Determine the (x, y) coordinate at the center of the cell enclosing the given text.  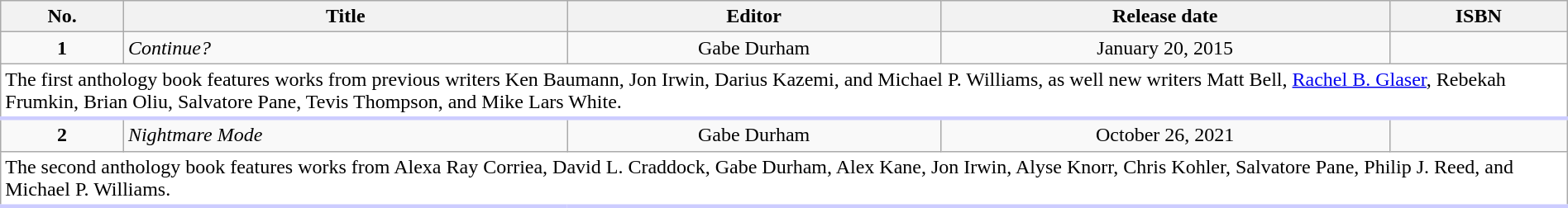
January 20, 2015 (1164, 48)
Nightmare Mode (346, 135)
ISBN (1479, 17)
1 (63, 48)
Release date (1164, 17)
Editor (754, 17)
Continue? (346, 48)
No. (63, 17)
October 26, 2021 (1164, 135)
Title (346, 17)
2 (63, 135)
